Output the (x, y) coordinate of the center of the cell containing the given text.  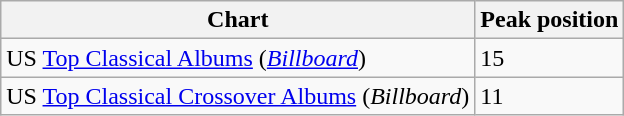
Peak position (550, 20)
Chart (238, 20)
US Top Classical Albums (Billboard) (238, 58)
US Top Classical Crossover Albums (Billboard) (238, 96)
15 (550, 58)
11 (550, 96)
